Determine the [X, Y] coordinate at the center of the cell enclosing the given text.  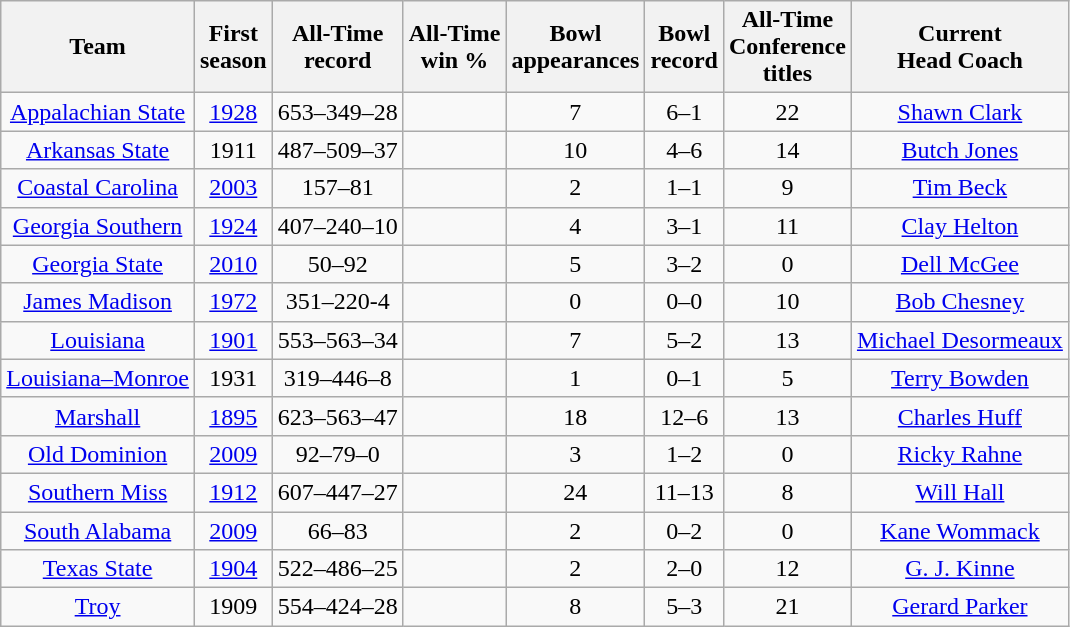
22 [787, 112]
2–0 [684, 569]
4–6 [684, 150]
1931 [233, 378]
South Alabama [98, 531]
407–240–10 [338, 226]
1909 [233, 607]
Shawn Clark [960, 112]
Georgia State [98, 264]
18 [576, 416]
Dell McGee [960, 264]
50–92 [338, 264]
1–2 [684, 454]
Charles Huff [960, 416]
6–1 [684, 112]
1924 [233, 226]
0–0 [684, 302]
12 [787, 569]
1895 [233, 416]
553–563–34 [338, 340]
Tim Beck [960, 188]
Bob Chesney [960, 302]
2010 [233, 264]
607–447–27 [338, 492]
CurrentHead Coach [960, 47]
Clay Helton [960, 226]
Bowlrecord [684, 47]
Marshall [98, 416]
623–563–47 [338, 416]
Butch Jones [960, 150]
653–349–28 [338, 112]
Georgia Southern [98, 226]
Terry Bowden [960, 378]
G. J. Kinne [960, 569]
1–1 [684, 188]
All-Timerecord [338, 47]
Ricky Rahne [960, 454]
All-Timewin % [454, 47]
4 [576, 226]
Will Hall [960, 492]
2003 [233, 188]
1912 [233, 492]
3 [576, 454]
351–220-4 [338, 302]
Coastal Carolina [98, 188]
1972 [233, 302]
0–1 [684, 378]
5–2 [684, 340]
James Madison [98, 302]
Louisiana–Monroe [98, 378]
554–424–28 [338, 607]
Michael Desormeaux [960, 340]
3–2 [684, 264]
12–6 [684, 416]
Old Dominion [98, 454]
Gerard Parker [960, 607]
Firstseason [233, 47]
Texas State [98, 569]
5–3 [684, 607]
1904 [233, 569]
9 [787, 188]
24 [576, 492]
Arkansas State [98, 150]
1928 [233, 112]
14 [787, 150]
Louisiana [98, 340]
66–83 [338, 531]
11–13 [684, 492]
Bowlappearances [576, 47]
92–79–0 [338, 454]
Southern Miss [98, 492]
0–2 [684, 531]
11 [787, 226]
1 [576, 378]
1911 [233, 150]
157–81 [338, 188]
Troy [98, 607]
Kane Wommack [960, 531]
319–446–8 [338, 378]
3–1 [684, 226]
522–486–25 [338, 569]
Appalachian State [98, 112]
All-TimeConferencetitles [787, 47]
21 [787, 607]
Team [98, 47]
1901 [233, 340]
487–509–37 [338, 150]
